Return the (X, Y) coordinate for the center point of the cell that contains the specified text.  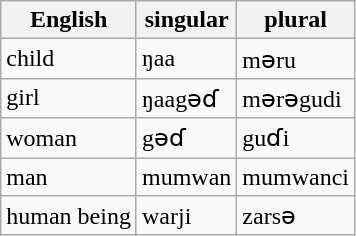
zarsǝ (296, 216)
woman (69, 138)
ŋaagǝɗ (186, 98)
human being (69, 216)
mǝrǝgudi (296, 98)
English (69, 20)
ŋaa (186, 59)
guɗi (296, 138)
mumwan (186, 177)
man (69, 177)
girl (69, 98)
child (69, 59)
mumwanci (296, 177)
plural (296, 20)
warji (186, 216)
singular (186, 20)
gǝɗ (186, 138)
mǝru (296, 59)
